Return (X, Y) of the center of cell containing provided text 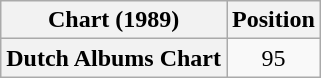
95 (274, 58)
Position (274, 20)
Chart (1989) (114, 20)
Dutch Albums Chart (114, 58)
